Provide the [X, Y] coordinate of the cell's center where the given text is located.  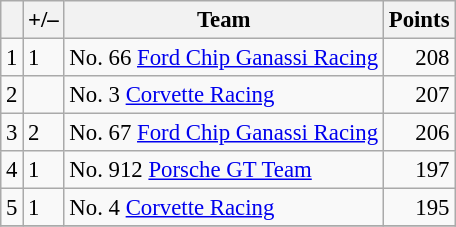
No. 912 Porsche GT Team [224, 170]
+/– [44, 20]
206 [418, 133]
3 [12, 133]
208 [418, 58]
No. 67 Ford Chip Ganassi Racing [224, 133]
No. 66 Ford Chip Ganassi Racing [224, 58]
Team [224, 20]
195 [418, 208]
4 [12, 170]
No. 3 Corvette Racing [224, 95]
197 [418, 170]
207 [418, 95]
No. 4 Corvette Racing [224, 208]
5 [12, 208]
Points [418, 20]
